Locate the cell with the specified text and output its (X, Y) center coordinate. 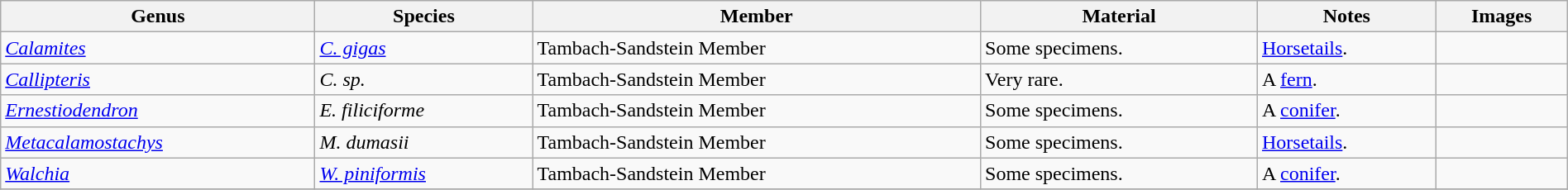
W. piniformis (423, 173)
Species (423, 17)
Callipteris (158, 79)
Images (1502, 17)
Very rare. (1120, 79)
Calamites (158, 48)
A fern. (1347, 79)
Walchia (158, 173)
E. filiciforme (423, 111)
M. dumasii (423, 142)
Notes (1347, 17)
C. sp. (423, 79)
Ernestiodendron (158, 111)
Member (757, 17)
C. gigas (423, 48)
Metacalamostachys (158, 142)
Genus (158, 17)
Material (1120, 17)
